Find where the given text appears and provide that cell's center as (X, Y) coordinate. 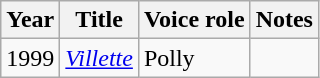
Title (100, 20)
Year (30, 20)
1999 (30, 58)
Notes (284, 20)
Voice role (194, 20)
Villette (100, 58)
Polly (194, 58)
